Find where the given text appears and provide that cell's center as (X, Y) coordinate. 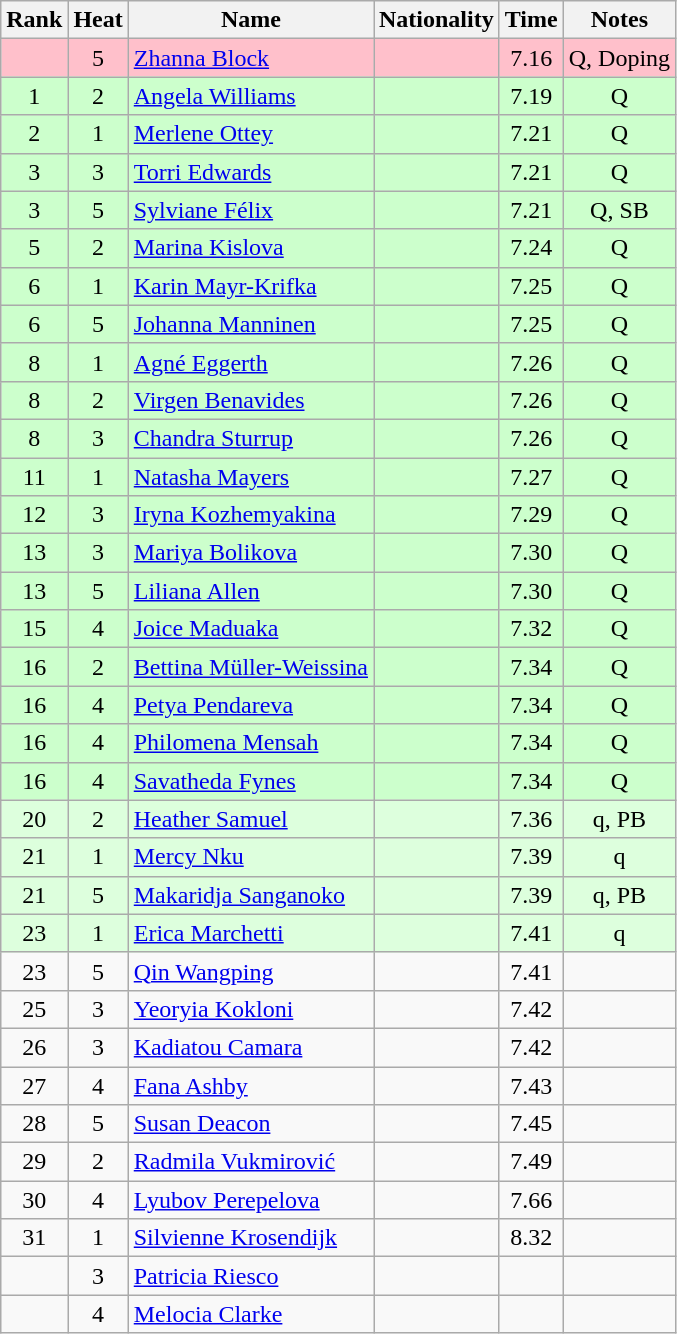
Johanna Manninen (250, 324)
Melocia Clarke (250, 1314)
11 (34, 477)
Qin Wangping (250, 971)
7.24 (531, 248)
Iryna Kozhemyakina (250, 515)
7.36 (531, 819)
7.29 (531, 515)
8.32 (531, 1238)
Natasha Mayers (250, 477)
28 (34, 1124)
30 (34, 1200)
Mariya Bolikova (250, 553)
Chandra Sturrup (250, 438)
Radmila Vukmirović (250, 1162)
Agné Eggerth (250, 362)
Merlene Ottey (250, 134)
Bettina Müller-Weissina (250, 667)
Fana Ashby (250, 1085)
7.16 (531, 58)
Sylviane Félix (250, 210)
7.19 (531, 96)
Makaridja Sanganoko (250, 895)
12 (34, 515)
27 (34, 1085)
7.66 (531, 1200)
7.27 (531, 477)
Philomena Mensah (250, 743)
Zhanna Block (250, 58)
Q, Doping (619, 58)
29 (34, 1162)
Time (531, 20)
Kadiatou Camara (250, 1047)
Lyubov Perepelova (250, 1200)
Name (250, 20)
7.49 (531, 1162)
Heat (98, 20)
7.32 (531, 629)
Mercy Nku (250, 857)
Joice Maduaka (250, 629)
Rank (34, 20)
Savatheda Fynes (250, 781)
7.43 (531, 1085)
Torri Edwards (250, 172)
Heather Samuel (250, 819)
Patricia Riesco (250, 1276)
Susan Deacon (250, 1124)
7.45 (531, 1124)
Angela Williams (250, 96)
Virgen Benavides (250, 400)
Nationality (437, 20)
Petya Pendareva (250, 705)
Notes (619, 20)
Liliana Allen (250, 591)
26 (34, 1047)
Yeoryia Kokloni (250, 1009)
20 (34, 819)
Q, SB (619, 210)
Marina Kislova (250, 248)
31 (34, 1238)
25 (34, 1009)
15 (34, 629)
Erica Marchetti (250, 933)
Silvienne Krosendijk (250, 1238)
Karin Mayr-Krifka (250, 286)
